Find where the given text appears and provide that cell's center as (X, Y) coordinate. 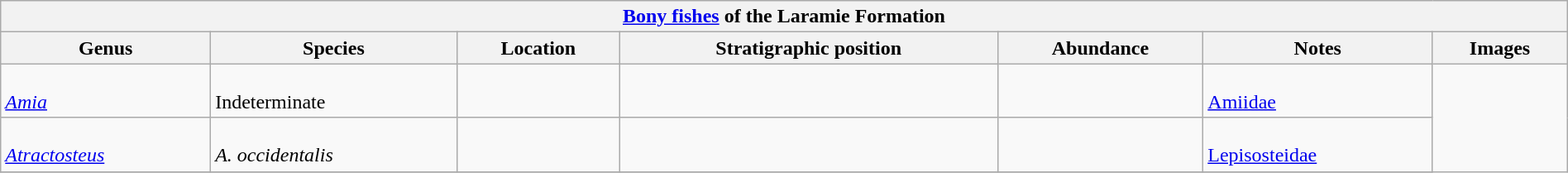
Amiidae (1318, 91)
Images (1500, 48)
Location (538, 48)
Species (334, 48)
Lepisosteidae (1318, 144)
Bony fishes of the Laramie Formation (784, 17)
Atractosteus (106, 144)
Genus (106, 48)
Amia (106, 91)
A. occidentalis (334, 144)
Stratigraphic position (809, 48)
Indeterminate (334, 91)
Abundance (1100, 48)
Notes (1318, 48)
